Provide the [x, y] coordinate of the cell's center where the given text is located.  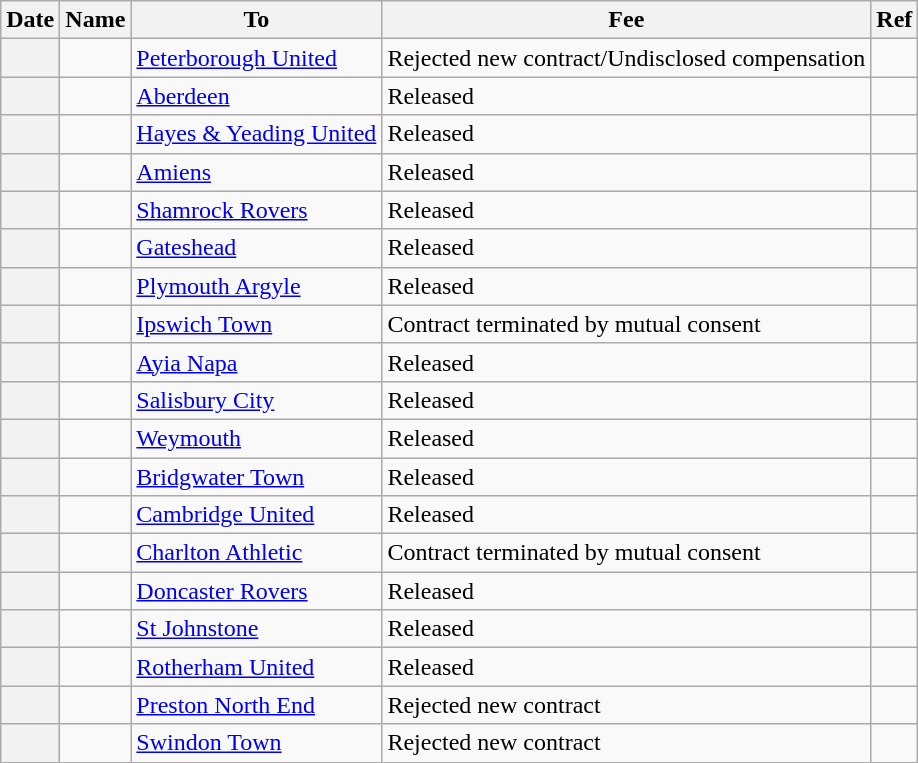
Shamrock Rovers [256, 210]
Date [30, 20]
Name [96, 20]
Ipswich Town [256, 324]
Amiens [256, 172]
Weymouth [256, 438]
Aberdeen [256, 96]
Salisbury City [256, 400]
St Johnstone [256, 629]
Cambridge United [256, 515]
Gateshead [256, 248]
Doncaster Rovers [256, 591]
Swindon Town [256, 743]
Rotherham United [256, 667]
Fee [626, 20]
Bridgwater Town [256, 477]
Rejected new contract/Undisclosed compensation [626, 58]
Hayes & Yeading United [256, 134]
Charlton Athletic [256, 553]
Ayia Napa [256, 362]
Preston North End [256, 705]
Peterborough United [256, 58]
To [256, 20]
Plymouth Argyle [256, 286]
Ref [894, 20]
